From the cell containing the given text, extract its center point as (X, Y) coordinate. 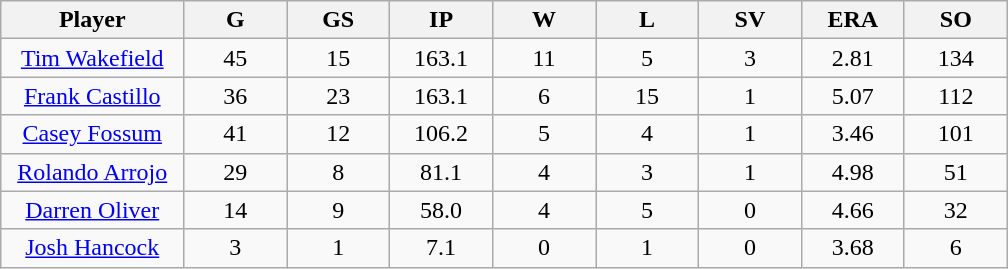
23 (338, 96)
3.46 (852, 134)
ERA (852, 20)
3.68 (852, 248)
58.0 (442, 210)
Casey Fossum (92, 134)
51 (956, 172)
L (648, 20)
134 (956, 58)
Player (92, 20)
SO (956, 20)
81.1 (442, 172)
Tim Wakefield (92, 58)
2.81 (852, 58)
W (544, 20)
12 (338, 134)
Frank Castillo (92, 96)
Darren Oliver (92, 210)
4.98 (852, 172)
IP (442, 20)
9 (338, 210)
14 (236, 210)
5.07 (852, 96)
45 (236, 58)
4.66 (852, 210)
106.2 (442, 134)
36 (236, 96)
SV (750, 20)
101 (956, 134)
GS (338, 20)
7.1 (442, 248)
29 (236, 172)
8 (338, 172)
11 (544, 58)
G (236, 20)
Rolando Arrojo (92, 172)
Josh Hancock (92, 248)
32 (956, 210)
112 (956, 96)
41 (236, 134)
